Determine the [x, y] coordinate at the center of the cell enclosing the given text.  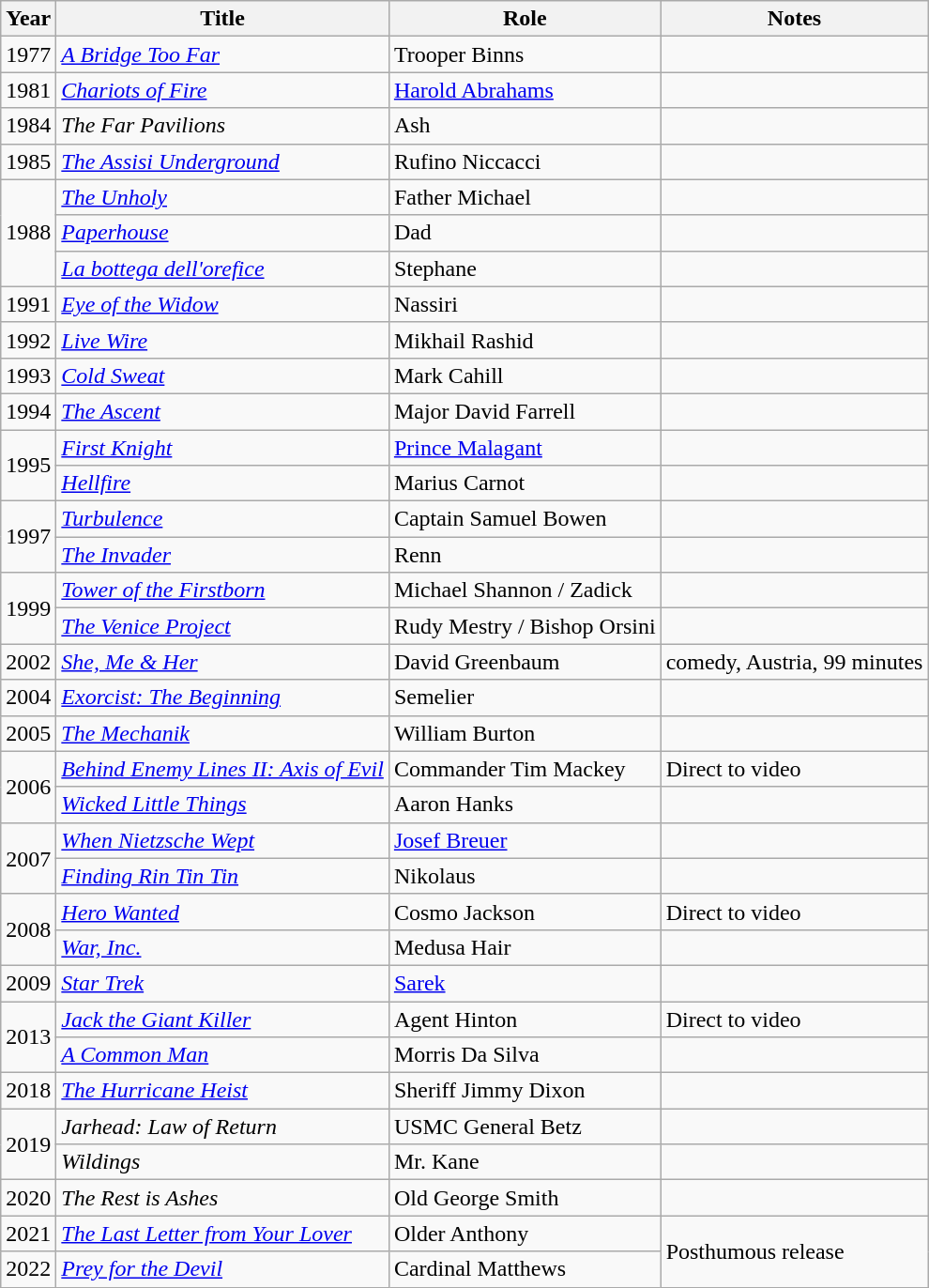
Father Michael [525, 197]
Harold Abrahams [525, 90]
She, Me & Her [223, 662]
1999 [28, 608]
2006 [28, 787]
Tower of the Firstborn [223, 590]
The Unholy [223, 197]
The Last Letter from Your Lover [223, 1234]
Live Wire [223, 340]
1992 [28, 340]
William Burton [525, 733]
2020 [28, 1198]
Cardinal Matthews [525, 1269]
Wildings [223, 1162]
First Knight [223, 448]
2021 [28, 1234]
The Ascent [223, 411]
David Greenbaum [525, 662]
War, Inc. [223, 947]
1991 [28, 304]
2013 [28, 1036]
2007 [28, 858]
1984 [28, 126]
A Common Man [223, 1055]
Major David Farrell [525, 411]
The Invader [223, 555]
Chariots of Fire [223, 90]
Ash [525, 126]
Morris Da Silva [525, 1055]
Hellfire [223, 483]
Title [223, 19]
The Mechanik [223, 733]
Notes [794, 19]
Aaron Hanks [525, 805]
Older Anthony [525, 1234]
Prince Malagant [525, 448]
Rudy Mestry / Bishop Orsini [525, 626]
Prey for the Devil [223, 1269]
1977 [28, 54]
The Venice Project [223, 626]
Old George Smith [525, 1198]
Nassiri [525, 304]
Mr. Kane [525, 1162]
Medusa Hair [525, 947]
Josef Breuer [525, 840]
Trooper Binns [525, 54]
Exorcist: The Beginning [223, 698]
1997 [28, 537]
1981 [28, 90]
When Nietzsche Wept [223, 840]
Dad [525, 233]
2018 [28, 1091]
Marius Carnot [525, 483]
Cosmo Jackson [525, 912]
2004 [28, 698]
Paperhouse [223, 233]
Renn [525, 555]
2022 [28, 1269]
Cold Sweat [223, 376]
Star Trek [223, 983]
Role [525, 19]
Finding Rin Tin Tin [223, 876]
Mikhail Rashid [525, 340]
Turbulence [223, 519]
The Assisi Underground [223, 161]
Year [28, 19]
Eye of the Widow [223, 304]
The Hurricane Heist [223, 1091]
The Rest is Ashes [223, 1198]
1994 [28, 411]
Hero Wanted [223, 912]
Captain Samuel Bowen [525, 519]
1988 [28, 233]
La bottega dell'orefice [223, 268]
Sheriff Jimmy Dixon [525, 1091]
Sarek [525, 983]
2008 [28, 929]
Mark Cahill [525, 376]
Michael Shannon / Zadick [525, 590]
A Bridge Too Far [223, 54]
1985 [28, 161]
1993 [28, 376]
Stephane [525, 268]
USMC General Betz [525, 1127]
Nikolaus [525, 876]
Commander Tim Mackey [525, 769]
The Far Pavilions [223, 126]
1995 [28, 466]
Wicked Little Things [223, 805]
Jarhead: Law of Return [223, 1127]
2005 [28, 733]
2009 [28, 983]
Posthumous release [794, 1251]
2002 [28, 662]
Jack the Giant Killer [223, 1019]
Behind Enemy Lines II: Axis of Evil [223, 769]
2019 [28, 1144]
comedy, Austria, 99 minutes [794, 662]
Agent Hinton [525, 1019]
Rufino Niccacci [525, 161]
Semelier [525, 698]
